Return (x, y) of the center of cell containing provided text 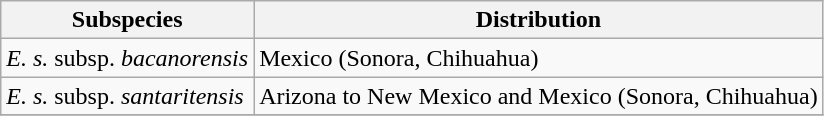
Mexico (Sonora, Chihuahua) (539, 58)
E. s. subsp. bacanorensis (128, 58)
E. s. subsp. santaritensis (128, 96)
Distribution (539, 20)
Arizona to New Mexico and Mexico (Sonora, Chihuahua) (539, 96)
Subspecies (128, 20)
